Output the [x, y] coordinate of the center of the cell containing the given text.  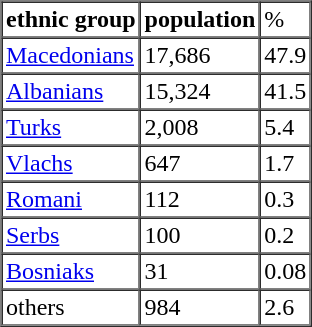
Romani [72, 200]
0.2 [286, 236]
5.4 [286, 128]
Bosniaks [72, 272]
Albanians [72, 92]
647 [200, 164]
2,008 [200, 128]
100 [200, 236]
15,324 [200, 92]
47.9 [286, 56]
112 [200, 200]
Macedonians [72, 56]
984 [200, 308]
1.7 [286, 164]
ethnic group [72, 20]
Serbs [72, 236]
Vlachs [72, 164]
41.5 [286, 92]
31 [200, 272]
Turks [72, 128]
17,686 [200, 56]
0.3 [286, 200]
2.6 [286, 308]
others [72, 308]
population [200, 20]
% [286, 20]
0.08 [286, 272]
